Return the [x, y] coordinate for the center point of the cell that contains the specified text.  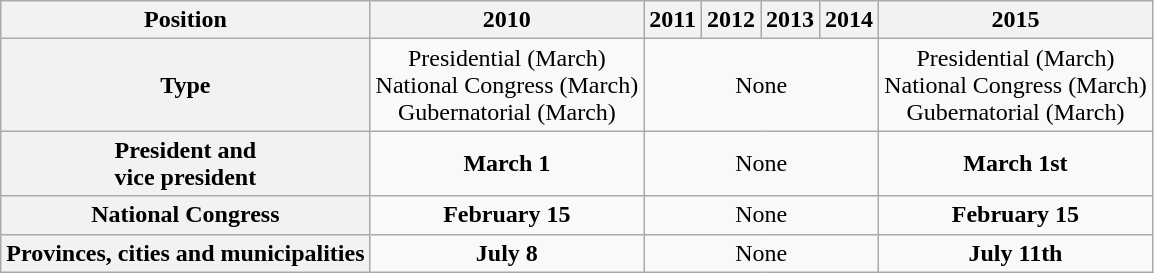
2010 [507, 20]
2015 [1016, 20]
Provinces, cities and municipalities [186, 253]
President andvice president [186, 164]
March 1st [1016, 164]
July 8 [507, 253]
2012 [730, 20]
National Congress [186, 215]
Type [186, 85]
March 1 [507, 164]
2014 [850, 20]
Position [186, 20]
2011 [673, 20]
July 11th [1016, 253]
2013 [790, 20]
